Locate the cell with the specified text and output its [x, y] center coordinate. 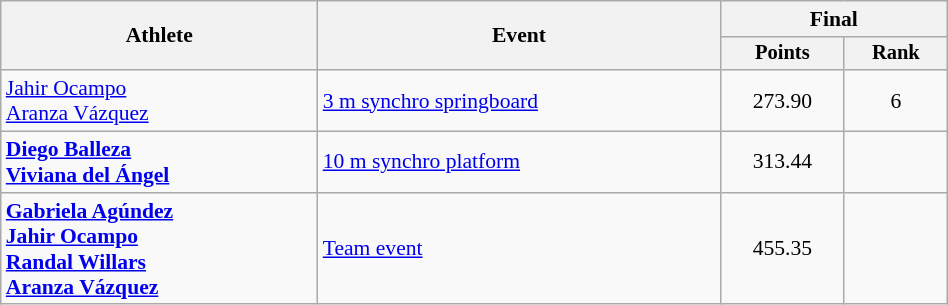
Final [834, 19]
Event [520, 36]
Athlete [160, 36]
Jahir Ocampo Aranza Vázquez [160, 100]
313.44 [782, 162]
6 [896, 100]
Gabriela Agúndez Jahir Ocampo Randal Willars Aranza Vázquez [160, 249]
Rank [896, 54]
10 m synchro platform [520, 162]
273.90 [782, 100]
Team event [520, 249]
Points [782, 54]
3 m synchro springboard [520, 100]
455.35 [782, 249]
Diego Balleza Viviana del Ángel [160, 162]
